Locate the cell with the specified text and output its (X, Y) center coordinate. 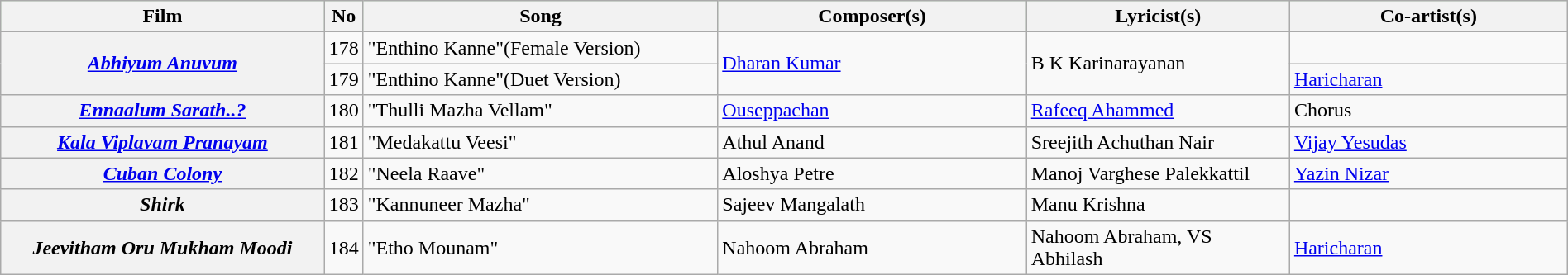
"Kannuneer Mazha" (541, 205)
B K Karinarayanan (1158, 64)
Ennaalum Sarath..? (162, 111)
Vijay Yesudas (1428, 142)
Ouseppachan (872, 111)
"Etho Mounam" (541, 248)
Shirk (162, 205)
Yazin Nizar (1428, 173)
Composer(s) (872, 17)
182 (344, 173)
183 (344, 205)
"Enthino Kanne"(Duet Version) (541, 79)
Aloshya Petre (872, 173)
Abhiyum Anuvum (162, 64)
180 (344, 111)
Kala Viplavam Pranayam (162, 142)
Film (162, 17)
Manoj Varghese Palekkattil (1158, 173)
Dharan Kumar (872, 64)
Rafeeq Ahammed (1158, 111)
Cuban Colony (162, 173)
Manu Krishna (1158, 205)
181 (344, 142)
Jeevitham Oru Mukham Moodi (162, 248)
Song (541, 17)
Lyricist(s) (1158, 17)
"Medakattu Veesi" (541, 142)
"Thulli Mazha Vellam" (541, 111)
Sajeev Mangalath (872, 205)
"Enthino Kanne"(Female Version) (541, 48)
Co-artist(s) (1428, 17)
Athul Anand (872, 142)
178 (344, 48)
Nahoom Abraham, VS Abhilash (1158, 248)
Sreejith Achuthan Nair (1158, 142)
Chorus (1428, 111)
"Neela Raave" (541, 173)
179 (344, 79)
Nahoom Abraham (872, 248)
184 (344, 248)
No (344, 17)
